Scan for the cell matching the given text and deliver its (X, Y) coordinate at center. 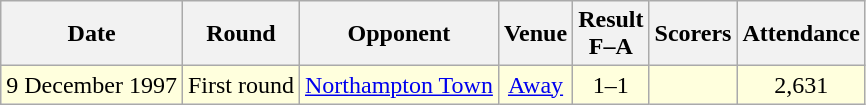
1–1 (611, 85)
9 December 1997 (92, 85)
ResultF–A (611, 34)
Attendance (801, 34)
Venue (535, 34)
Opponent (398, 34)
Away (535, 85)
Round (240, 34)
Date (92, 34)
Scorers (693, 34)
First round (240, 85)
2,631 (801, 85)
Northampton Town (398, 85)
